Locate the cell with the specified text and output its (x, y) center coordinate. 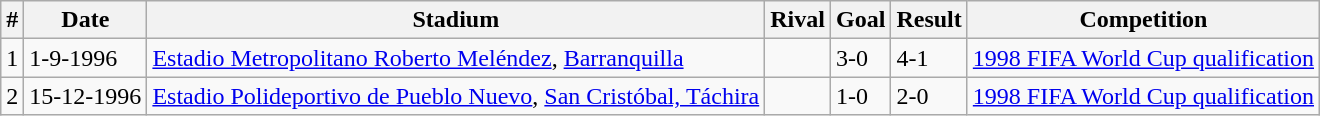
Competition (1143, 20)
15-12-1996 (86, 96)
Estadio Metropolitano Roberto Meléndez, Barranquilla (456, 58)
Estadio Polideportivo de Pueblo Nuevo, San Cristóbal, Táchira (456, 96)
Rival (798, 20)
1-0 (860, 96)
Goal (860, 20)
Stadium (456, 20)
4-1 (929, 58)
2 (12, 96)
# (12, 20)
1 (12, 58)
Result (929, 20)
3-0 (860, 58)
2-0 (929, 96)
1-9-1996 (86, 58)
Date (86, 20)
